Find where the given text appears and provide that cell's center as (X, Y) coordinate. 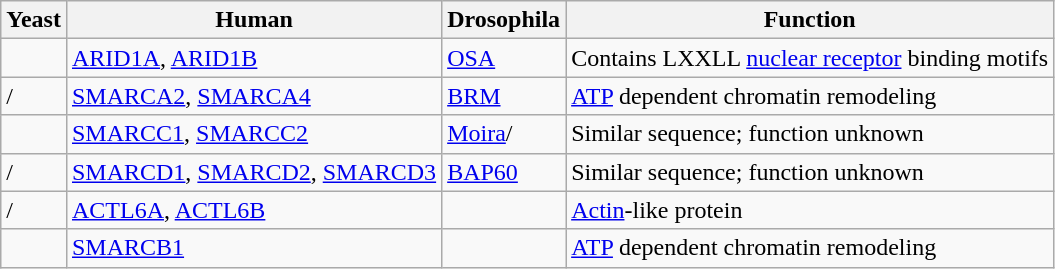
Drosophila (504, 20)
Human (254, 20)
SMARCB1 (254, 248)
ACTL6A, ACTL6B (254, 210)
Yeast (34, 20)
SMARCC1, SMARCC2 (254, 134)
OSA (504, 58)
Moira/ (504, 134)
BRM (504, 96)
SMARCD1, SMARCD2, SMARCD3 (254, 172)
BAP60 (504, 172)
Contains LXXLL nuclear receptor binding motifs (810, 58)
Actin-like protein (810, 210)
SMARCA2, SMARCA4 (254, 96)
Function (810, 20)
ARID1A, ARID1B (254, 58)
